Return the [X, Y] coordinate for the center point of the cell that contains the specified text.  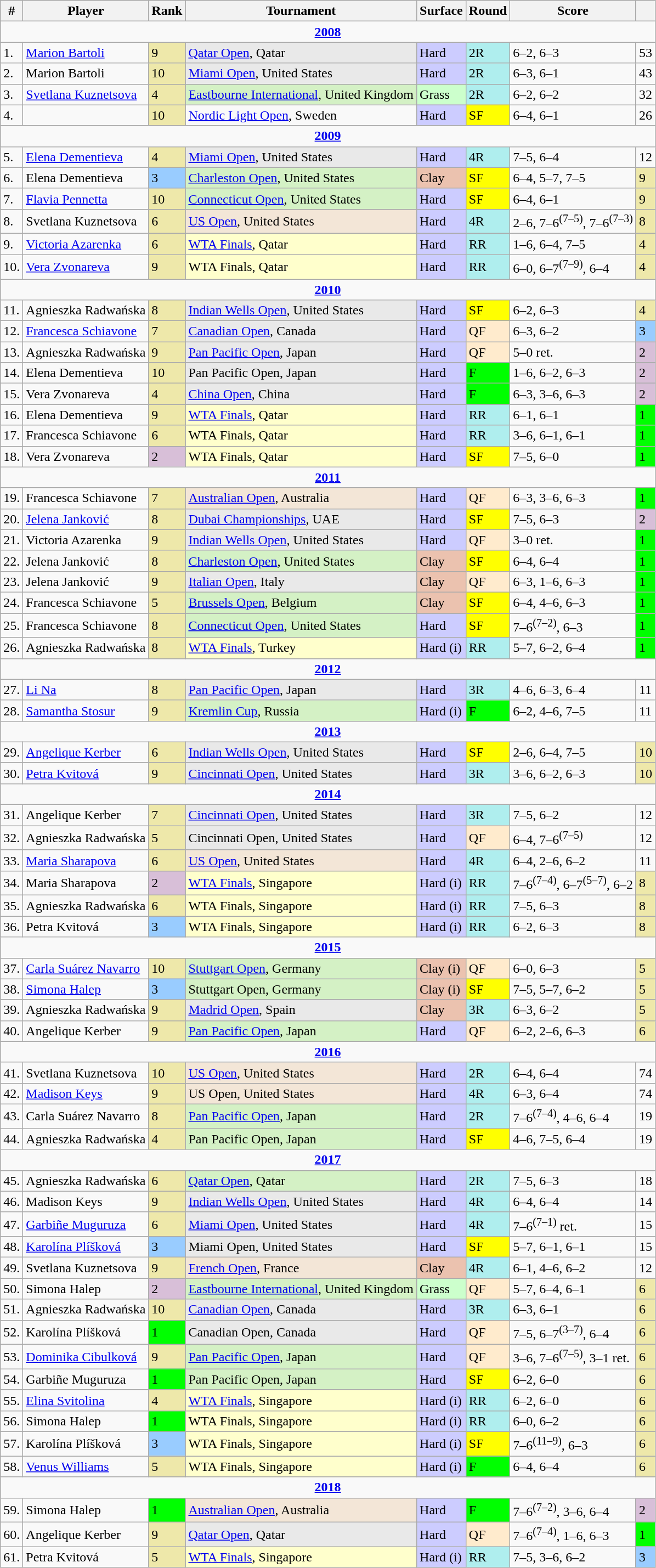
14 [645, 1202]
6–4, 4–6, 6–3 [573, 602]
4–6, 7–5, 6–4 [573, 1139]
Rank [167, 11]
2015 [328, 947]
46. [12, 1202]
6–0, 6–2 [573, 1421]
Madrid Open, Spain [301, 1010]
6–0, 6–3 [573, 968]
6–2, 4–6, 7–5 [573, 710]
Dubai Championships, UAE [301, 519]
6–2, 2–6, 6–3 [573, 1031]
50. [12, 1289]
53 [645, 53]
12. [12, 331]
Li Na [86, 690]
Italian Open, Italy [301, 582]
7–5, 3–6, 6–2 [573, 1557]
Tournament [301, 11]
57. [12, 1444]
44. [12, 1139]
15. [12, 394]
6–4, 5–7, 7–5 [573, 178]
Elina Svitolina [86, 1400]
2010 [328, 290]
21. [12, 540]
7–6(7–2), 3–6, 6–4 [573, 1510]
Flavia Pennetta [86, 199]
3–6, 6–2, 6–3 [573, 773]
Kremlin Cup, Russia [301, 710]
7–5, 6–7(3–7), 6–4 [573, 1332]
7–6(7–4), 4–6, 6–4 [573, 1116]
56. [12, 1421]
13. [12, 352]
18 [645, 1181]
Samantha Stosur [86, 710]
# [12, 11]
9. [12, 244]
2. [12, 74]
40. [12, 1031]
2013 [328, 731]
7–6(7–1) ret. [573, 1225]
2017 [328, 1160]
36. [12, 927]
3–0 ret. [573, 540]
7–6(7–4), 6–7(5–7), 6–2 [573, 883]
Player [86, 11]
55. [12, 1400]
7–6(11–9), 6–3 [573, 1444]
Brussels Open, Belgium [301, 602]
Surface [442, 11]
4. [12, 115]
3–6, 7–6(7–5), 3–1 ret. [573, 1357]
Round [488, 11]
6–4, 2–6, 6–2 [573, 860]
6–1, 6–1 [573, 415]
52. [12, 1332]
22. [12, 561]
6–0, 6–7(7–9), 6–4 [573, 267]
7–5, 6–0 [573, 456]
41. [12, 1073]
19. [12, 498]
43. [12, 1116]
27. [12, 690]
45. [12, 1181]
Score [573, 11]
20. [12, 519]
7–5, 5–7, 6–2 [573, 989]
23. [12, 582]
6–2, 6–2 [573, 94]
32 [645, 94]
2–6, 6–4, 7–5 [573, 752]
1–6, 6–2, 6–3 [573, 373]
7–6(7–4), 1–6, 6–3 [573, 1535]
Nordic Light Open, Sweden [301, 115]
42. [12, 1093]
7. [12, 199]
39. [12, 1010]
Venus Williams [86, 1467]
25. [12, 625]
60. [12, 1535]
11. [12, 311]
51. [12, 1310]
WTA Finals, Turkey [301, 648]
6–1, 4–6, 6–2 [573, 1268]
1. [12, 53]
26. [12, 648]
24. [12, 602]
28. [12, 710]
2011 [328, 477]
2014 [328, 794]
6–4, 7–6(7–5) [573, 838]
31. [12, 815]
16. [12, 415]
2–6, 7–6(7–5), 7–6(7–3) [573, 222]
7–6(7–2), 6–3 [573, 625]
47. [12, 1225]
32. [12, 838]
5–7, 6–4, 6–1 [573, 1289]
3–6, 6–1, 6–1 [573, 436]
35. [12, 906]
14. [12, 373]
37. [12, 968]
18. [12, 456]
4–6, 6–3, 6–4 [573, 690]
30. [12, 773]
34. [12, 883]
33. [12, 860]
26 [645, 115]
5–0 ret. [573, 352]
2018 [328, 1487]
54. [12, 1379]
6–3, 1–6, 6–3 [573, 582]
49. [12, 1268]
59. [12, 1510]
38. [12, 989]
1–6, 6–4, 7–5 [573, 244]
6. [12, 178]
29. [12, 752]
French Open, France [301, 1268]
5–7, 6–2, 6–4 [573, 648]
48. [12, 1247]
43 [645, 74]
2012 [328, 669]
58. [12, 1467]
2016 [328, 1052]
7–5, 6–2 [573, 815]
5–7, 6–1, 6–1 [573, 1247]
China Open, China [301, 394]
3. [12, 94]
61. [12, 1557]
8. [12, 222]
53. [12, 1357]
17. [12, 436]
Dominika Cibulková [86, 1357]
6–3, 6–4 [573, 1093]
2009 [328, 136]
10. [12, 267]
5. [12, 157]
2008 [328, 32]
7–5, 6–4 [573, 157]
